From the cell containing the given text, extract its center point as (X, Y) coordinate. 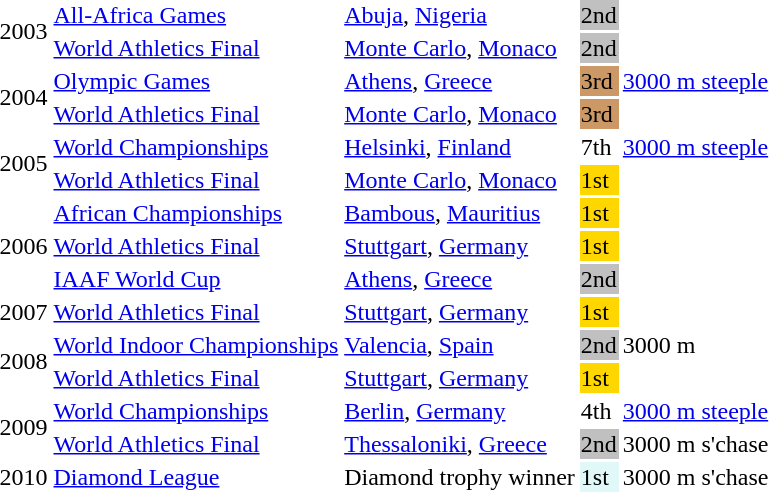
Abuja, Nigeria (460, 15)
Thessaloniki, Greece (460, 444)
Diamond trophy winner (460, 477)
4th (598, 411)
Helsinki, Finland (460, 147)
World Indoor Championships (196, 345)
Olympic Games (196, 81)
IAAF World Cup (196, 279)
Diamond League (196, 477)
7th (598, 147)
Bambous, Mauritius (460, 213)
All-Africa Games (196, 15)
African Championships (196, 213)
Valencia, Spain (460, 345)
Berlin, Germany (460, 411)
